For the text-containing cell, return its midpoint in (x, y) coordinate format. 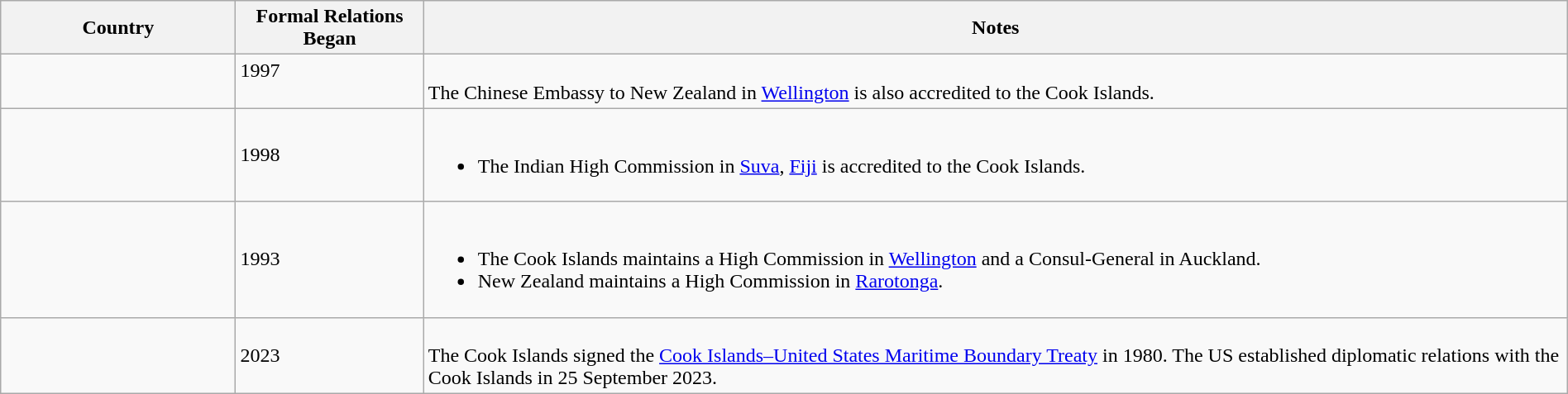
2023 (329, 355)
Formal Relations Began (329, 28)
1993 (329, 259)
The Chinese Embassy to New Zealand in Wellington is also accredited to the Cook Islands. (996, 81)
Country (118, 28)
1998 (329, 155)
The Cook Islands maintains a High Commission in Wellington and a Consul-General in Auckland.New Zealand maintains a High Commission in Rarotonga. (996, 259)
1997 (329, 81)
Notes (996, 28)
The Indian High Commission in Suva, Fiji is accredited to the Cook Islands. (996, 155)
